Locate the cell with the specified text and output its [x, y] center coordinate. 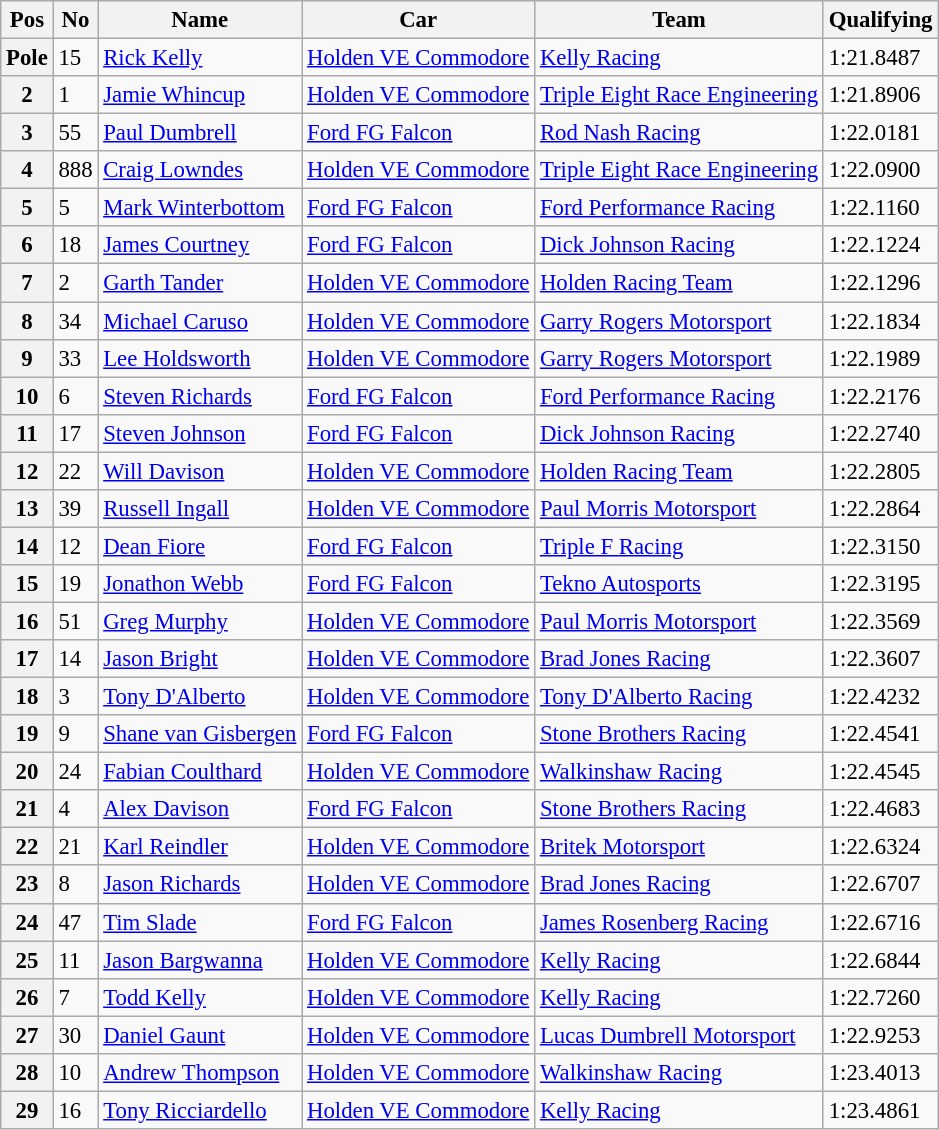
James Courtney [200, 245]
30 [76, 1035]
1:22.3607 [880, 659]
Jason Bright [200, 659]
1:22.1224 [880, 245]
Tony D'Alberto Racing [680, 697]
Jamie Whincup [200, 95]
1:22.2864 [880, 509]
1:22.2805 [880, 471]
Greg Murphy [200, 621]
1:23.4861 [880, 1110]
1:22.2176 [880, 396]
Paul Dumbrell [200, 133]
1:22.1160 [880, 208]
Triple F Racing [680, 546]
23 [27, 885]
Tekno Autosports [680, 584]
Mark Winterbottom [200, 208]
Russell Ingall [200, 509]
1:21.8906 [880, 95]
1:22.6716 [880, 922]
Garth Tander [200, 283]
Dean Fiore [200, 546]
Lee Holdsworth [200, 358]
Name [200, 20]
1:22.6844 [880, 960]
55 [76, 133]
1:22.0181 [880, 133]
Todd Kelly [200, 997]
1:22.0900 [880, 170]
Tony Ricciardello [200, 1110]
Rick Kelly [200, 58]
1:22.4545 [880, 772]
Tim Slade [200, 922]
Jason Richards [200, 885]
Fabian Coulthard [200, 772]
Car [418, 20]
1:22.4683 [880, 809]
1:22.4541 [880, 734]
Daniel Gaunt [200, 1035]
1:23.4013 [880, 1073]
26 [27, 997]
47 [76, 922]
Jonathon Webb [200, 584]
Steven Richards [200, 396]
29 [27, 1110]
1 [76, 95]
13 [27, 509]
Karl Reindler [200, 847]
1:22.4232 [880, 697]
James Rosenberg Racing [680, 922]
Lucas Dumbrell Motorsport [680, 1035]
Rod Nash Racing [680, 133]
39 [76, 509]
Michael Caruso [200, 321]
Pole [27, 58]
Qualifying [880, 20]
Tony D'Alberto [200, 697]
1:22.1989 [880, 358]
Team [680, 20]
28 [27, 1073]
25 [27, 960]
1:22.6707 [880, 885]
1:22.3150 [880, 546]
1:22.3569 [880, 621]
34 [76, 321]
51 [76, 621]
1:21.8487 [880, 58]
888 [76, 170]
Steven Johnson [200, 433]
Will Davison [200, 471]
27 [27, 1035]
1:22.9253 [880, 1035]
Pos [27, 20]
20 [27, 772]
Britek Motorsport [680, 847]
1:22.6324 [880, 847]
Craig Lowndes [200, 170]
33 [76, 358]
Shane van Gisbergen [200, 734]
Andrew Thompson [200, 1073]
1:22.1834 [880, 321]
Jason Bargwanna [200, 960]
1:22.1296 [880, 283]
1:22.2740 [880, 433]
No [76, 20]
1:22.7260 [880, 997]
Alex Davison [200, 809]
1:22.3195 [880, 584]
